Capture the cell that displays the provided text and extract its [x, y] central coordinate. 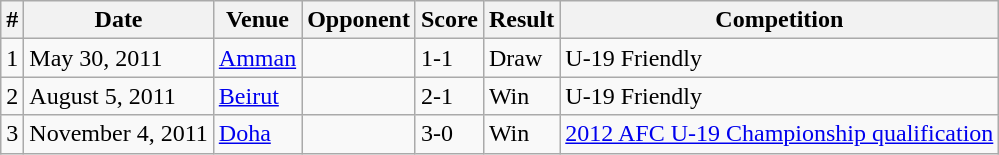
Beirut [257, 96]
Competition [780, 20]
August 5, 2011 [118, 96]
Opponent [359, 20]
Result [521, 20]
Doha [257, 134]
2-1 [449, 96]
Date [118, 20]
2012 AFC U-19 Championship qualification [780, 134]
1 [12, 58]
3-0 [449, 134]
1-1 [449, 58]
Draw [521, 58]
# [12, 20]
May 30, 2011 [118, 58]
2 [12, 96]
November 4, 2011 [118, 134]
3 [12, 134]
Amman [257, 58]
Venue [257, 20]
Score [449, 20]
